Capture the cell that displays the provided text and extract its [X, Y] central coordinate. 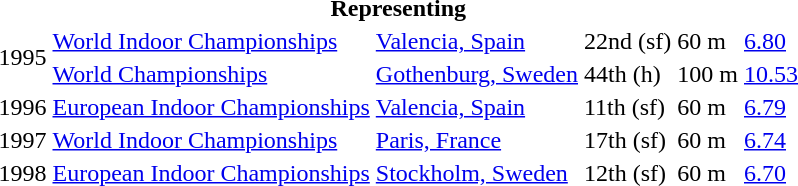
World Championships [211, 74]
European Indoor Championships [211, 107]
Paris, France [476, 140]
100 m [708, 74]
44th (h) [627, 74]
11th (sf) [627, 107]
22nd (sf) [627, 41]
17th (sf) [627, 140]
Gothenburg, Sweden [476, 74]
